Identify which cell holds the provided text, then report its (x, y) central coordinate. 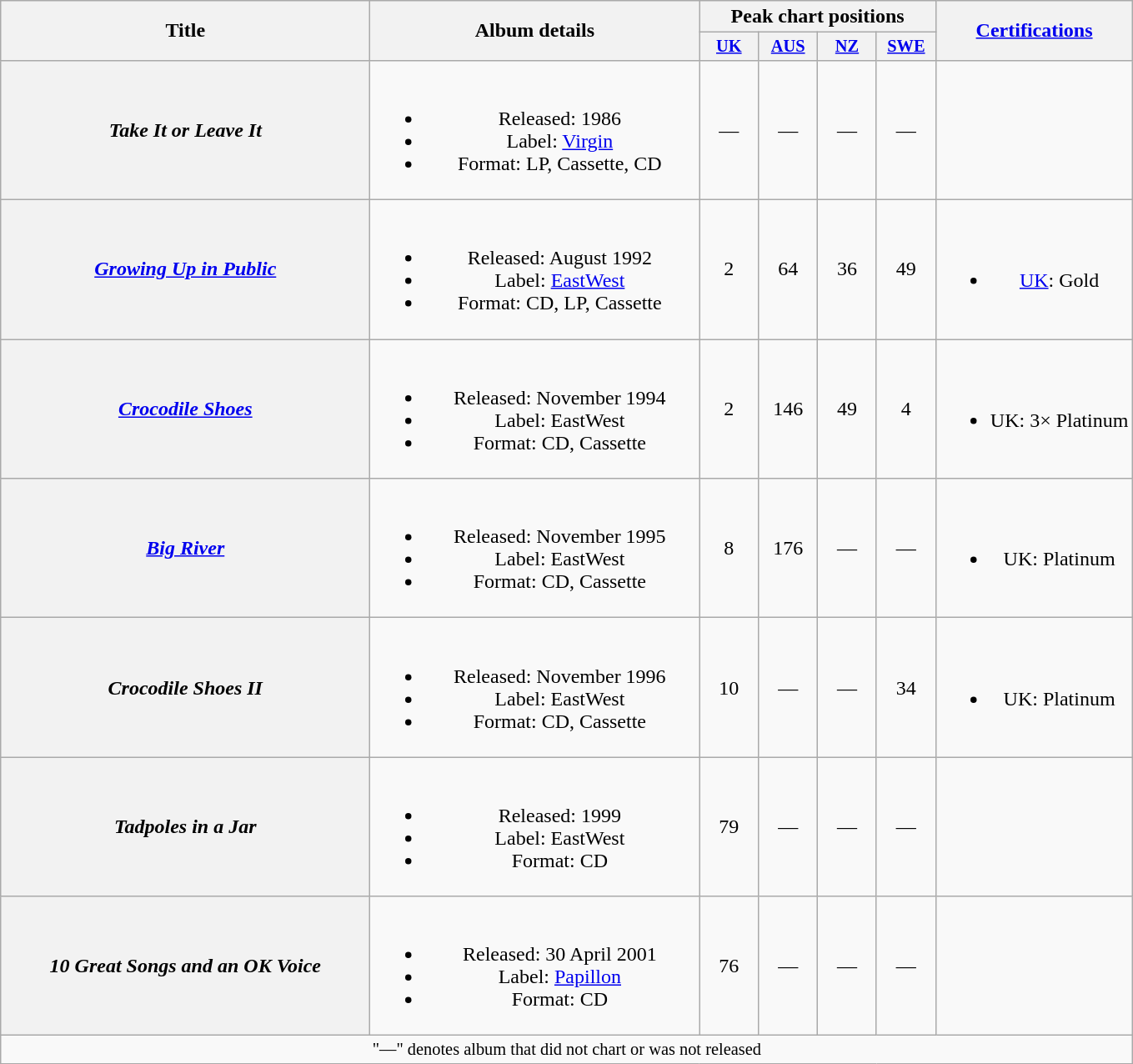
10 (729, 687)
Released: 30 April 2001Label: PapillonFormat: CD (535, 966)
Released: November 1995Label: EastWestFormat: CD, Cassette (535, 549)
4 (905, 409)
AUS (789, 47)
"—" denotes album that did not chart or was not released (567, 1050)
34 (905, 687)
Title (185, 31)
Released: 1986Label: VirginFormat: LP, Cassette, CD (535, 130)
Crocodile Shoes II (185, 687)
Crocodile Shoes (185, 409)
Released: August 1992Label: EastWestFormat: CD, LP, Cassette (535, 270)
Album details (535, 31)
Big River (185, 549)
Peak chart positions (817, 17)
NZ (847, 47)
UK (729, 47)
10 Great Songs and an OK Voice (185, 966)
8 (729, 549)
Take It or Leave It (185, 130)
Certifications (1034, 31)
36 (847, 270)
79 (729, 827)
UK: Gold (1034, 270)
SWE (905, 47)
Released: November 1994Label: EastWestFormat: CD, Cassette (535, 409)
UK: 3× Platinum (1034, 409)
64 (789, 270)
176 (789, 549)
76 (729, 966)
Released: November 1996Label: EastWestFormat: CD, Cassette (535, 687)
Released: 1999Label: EastWestFormat: CD (535, 827)
Tadpoles in a Jar (185, 827)
146 (789, 409)
Growing Up in Public (185, 270)
